Search for the cell housing the specified text and yield its [X, Y] center coordinate. 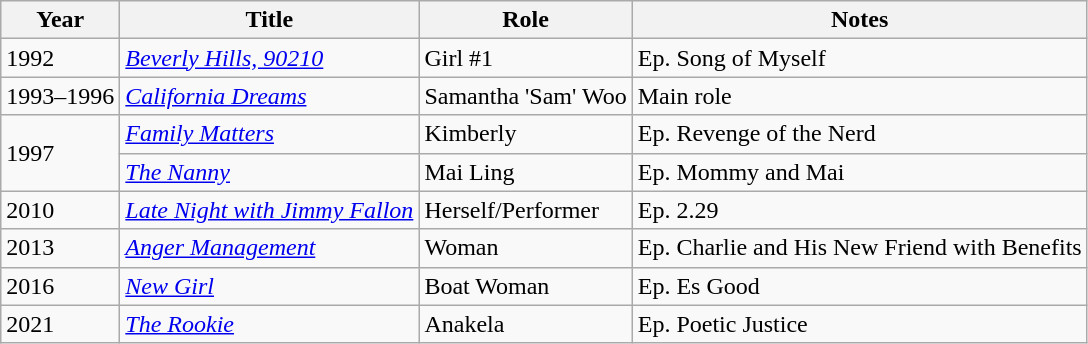
Girl #1 [526, 58]
2010 [60, 210]
The Rookie [270, 324]
Notes [860, 20]
Ep. 2.29 [860, 210]
Herself/Performer [526, 210]
Kimberly [526, 134]
Ep. Revenge of the Nerd [860, 134]
Anakela [526, 324]
1997 [60, 153]
Ep. Mommy and Mai [860, 172]
Ep. Charlie and His New Friend with Benefits [860, 248]
2013 [60, 248]
Year [60, 20]
1992 [60, 58]
The Nanny [270, 172]
Title [270, 20]
Ep. Song of Myself [860, 58]
Mai Ling [526, 172]
2016 [60, 286]
Main role [860, 96]
Ep. Es Good [860, 286]
California Dreams [270, 96]
Samantha 'Sam' Woo [526, 96]
Ep. Poetic Justice [860, 324]
Beverly Hills, 90210 [270, 58]
Family Matters [270, 134]
New Girl [270, 286]
Late Night with Jimmy Fallon [270, 210]
1993–1996 [60, 96]
2021 [60, 324]
Boat Woman [526, 286]
Anger Management [270, 248]
Role [526, 20]
Woman [526, 248]
